Search for the cell housing the specified text and yield its [x, y] center coordinate. 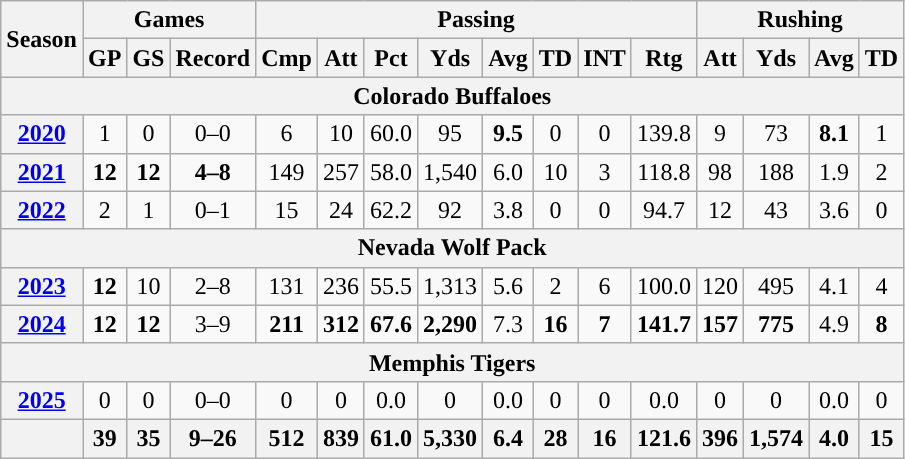
9 [720, 134]
55.5 [390, 286]
0–1 [213, 210]
35 [148, 438]
2025 [42, 400]
120 [720, 286]
94.7 [664, 210]
1,574 [776, 438]
92 [450, 210]
100.0 [664, 286]
4.9 [834, 324]
39 [104, 438]
7 [605, 324]
4 [881, 286]
236 [340, 286]
139.8 [664, 134]
28 [555, 438]
67.6 [390, 324]
2021 [42, 172]
58.0 [390, 172]
Cmp [287, 58]
95 [450, 134]
4.1 [834, 286]
2,290 [450, 324]
Games [168, 20]
2023 [42, 286]
1.9 [834, 172]
4–8 [213, 172]
Pct [390, 58]
GS [148, 58]
141.7 [664, 324]
Passing [476, 20]
6.4 [508, 438]
2–8 [213, 286]
8 [881, 324]
73 [776, 134]
495 [776, 286]
131 [287, 286]
775 [776, 324]
257 [340, 172]
2024 [42, 324]
121.6 [664, 438]
Season [42, 39]
43 [776, 210]
Colorado Buffaloes [452, 96]
Record [213, 58]
Nevada Wolf Pack [452, 248]
5.6 [508, 286]
211 [287, 324]
5,330 [450, 438]
4.0 [834, 438]
98 [720, 172]
512 [287, 438]
8.1 [834, 134]
3 [605, 172]
3.6 [834, 210]
62.2 [390, 210]
Memphis Tigers [452, 362]
1,540 [450, 172]
9.5 [508, 134]
7.3 [508, 324]
157 [720, 324]
149 [287, 172]
Rushing [800, 20]
188 [776, 172]
Rtg [664, 58]
312 [340, 324]
2020 [42, 134]
3.8 [508, 210]
118.8 [664, 172]
GP [104, 58]
INT [605, 58]
61.0 [390, 438]
24 [340, 210]
3–9 [213, 324]
2022 [42, 210]
60.0 [390, 134]
396 [720, 438]
839 [340, 438]
1,313 [450, 286]
9–26 [213, 438]
6.0 [508, 172]
